Find where the given text appears and provide that cell's center as [x, y] coordinate. 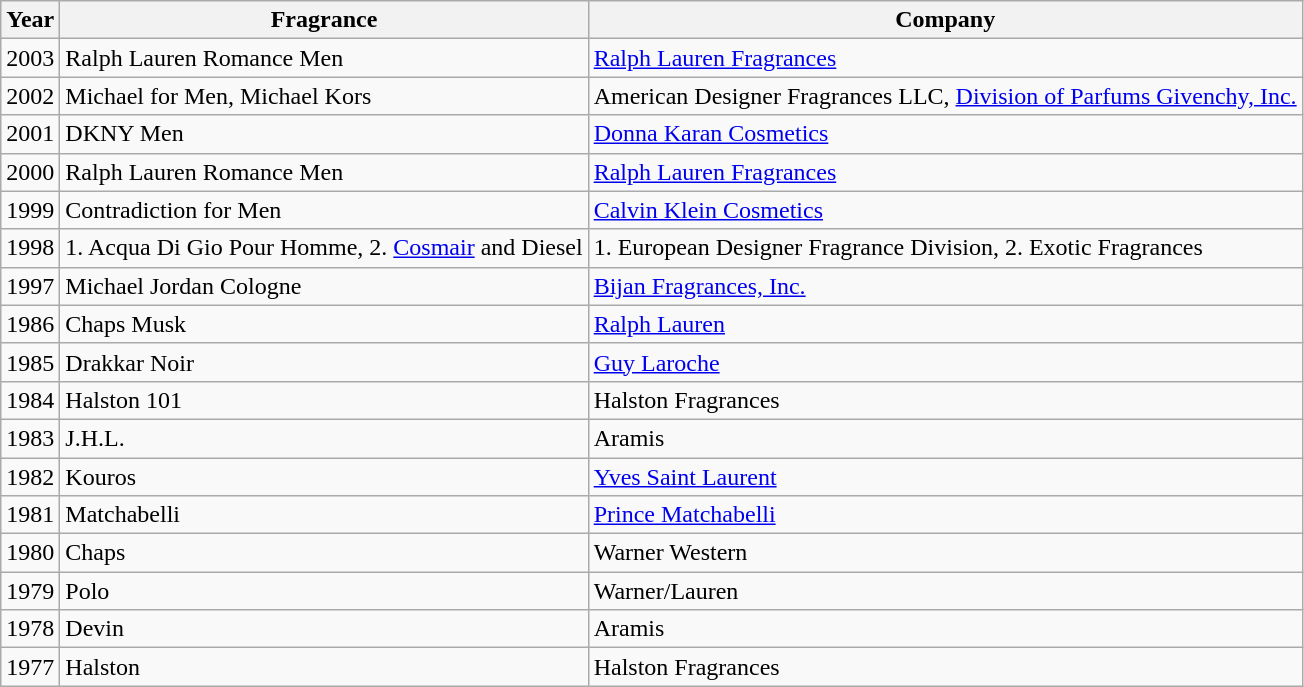
Michael for Men, Michael Kors [324, 96]
1997 [30, 286]
Devin [324, 629]
1999 [30, 210]
2003 [30, 58]
1979 [30, 591]
Polo [324, 591]
1998 [30, 248]
1981 [30, 515]
1977 [30, 667]
Calvin Klein Cosmetics [945, 210]
Halston [324, 667]
2002 [30, 96]
Chaps [324, 553]
Kouros [324, 477]
Ralph Lauren [945, 324]
Halston 101 [324, 400]
1. European Designer Fragrance Division, 2. Exotic Fragrances [945, 248]
Prince Matchabelli [945, 515]
1985 [30, 362]
1978 [30, 629]
1984 [30, 400]
Michael Jordan Cologne [324, 286]
Donna Karan Cosmetics [945, 134]
J.H.L. [324, 438]
Fragrance [324, 20]
Contradiction for Men [324, 210]
Drakkar Noir [324, 362]
American Designer Fragrances LLC, Division of Parfums Givenchy, Inc. [945, 96]
Yves Saint Laurent [945, 477]
Warner Western [945, 553]
Matchabelli [324, 515]
2000 [30, 172]
1986 [30, 324]
1983 [30, 438]
Chaps Musk [324, 324]
2001 [30, 134]
Warner/Lauren [945, 591]
Company [945, 20]
1980 [30, 553]
1982 [30, 477]
Guy Laroche [945, 362]
Year [30, 20]
Bijan Fragrances, Inc. [945, 286]
1. Acqua Di Gio Pour Homme, 2. Cosmair and Diesel [324, 248]
DKNY Men [324, 134]
